Pinpoint the cell where the given text exists, returning its (X, Y) midpoint coordinate. 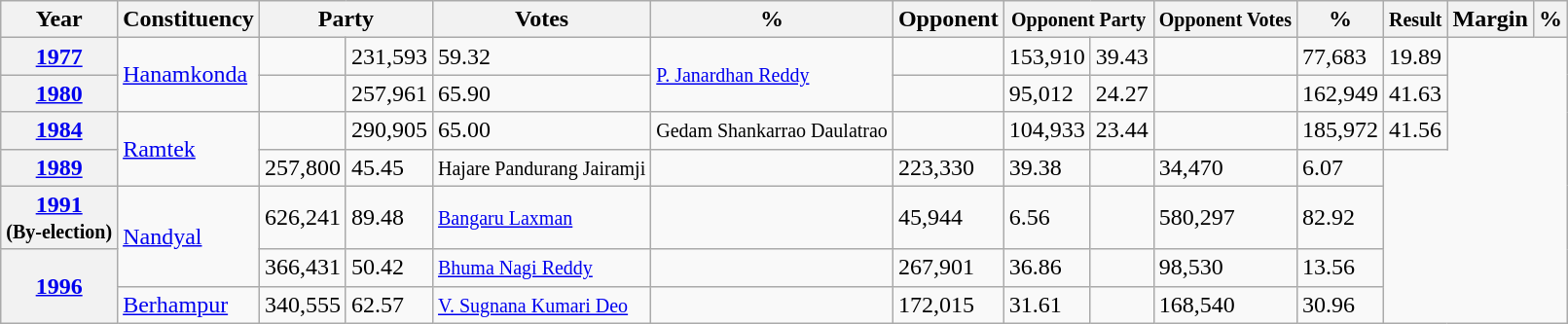
Result (1416, 19)
13.56 (1339, 268)
Hanamkonda (189, 75)
Bangaru Laxman (541, 218)
1980 (59, 93)
41.56 (1416, 130)
580,297 (1224, 218)
45,944 (948, 218)
1977 (59, 56)
Margin (1490, 19)
168,540 (1224, 305)
19.89 (1416, 56)
45.45 (389, 167)
Opponent Party (1078, 19)
Nandyal (189, 235)
77,683 (1339, 56)
P. Janardhan Reddy (773, 75)
36.86 (1047, 268)
6.07 (1339, 167)
82.92 (1339, 218)
1991(By-election) (59, 218)
Constituency (189, 19)
31.61 (1047, 305)
366,431 (302, 268)
62.57 (389, 305)
V. Sugnana Kumari Deo (541, 305)
Opponent (948, 19)
39.43 (1121, 56)
257,800 (302, 167)
65.00 (541, 130)
65.90 (541, 93)
Bhuma Nagi Reddy (541, 268)
34,470 (1224, 167)
Hajare Pandurang Jairamji (541, 167)
223,330 (948, 167)
Ramtek (189, 149)
Votes (541, 19)
95,012 (1047, 93)
267,901 (948, 268)
1984 (59, 130)
172,015 (948, 305)
Berhampur (189, 305)
290,905 (389, 130)
41.63 (1416, 93)
39.38 (1047, 167)
24.27 (1121, 93)
23.44 (1121, 130)
6.56 (1047, 218)
Gedam Shankarrao Daulatrao (773, 130)
50.42 (389, 268)
340,555 (302, 305)
162,949 (1339, 93)
Year (59, 19)
231,593 (389, 56)
Opponent Votes (1224, 19)
185,972 (1339, 130)
104,933 (1047, 130)
89.48 (389, 218)
1989 (59, 167)
59.32 (541, 56)
257,961 (389, 93)
98,530 (1224, 268)
Party (346, 19)
1996 (59, 286)
153,910 (1047, 56)
626,241 (302, 218)
30.96 (1339, 305)
